Output the (X, Y) coordinate of the center of the cell containing the given text.  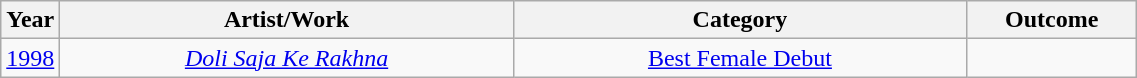
Outcome (1052, 20)
1998 (30, 58)
Best Female Debut (740, 58)
Doli Saja Ke Rakhna (286, 58)
Artist/Work (286, 20)
Category (740, 20)
Year (30, 20)
